Output the [x, y] coordinate of the center of the cell containing the given text.  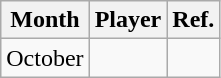
Player [128, 20]
October [45, 58]
Month [45, 20]
Ref. [194, 20]
